Identify which cell holds the provided text, then report its (X, Y) central coordinate. 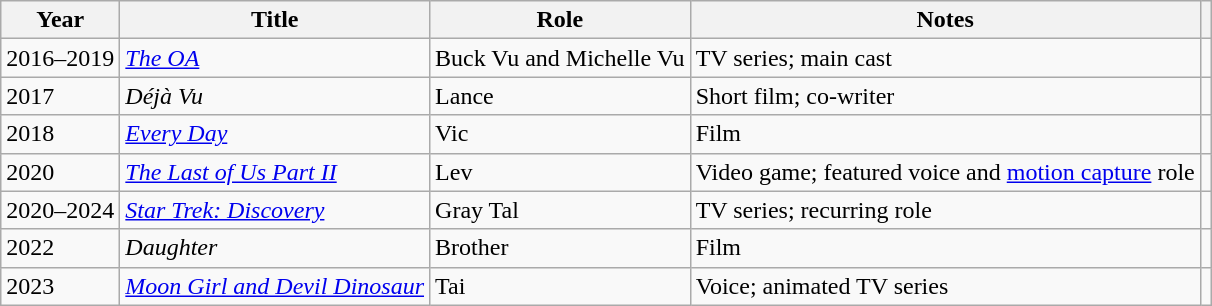
2018 (60, 134)
Brother (560, 248)
Star Trek: Discovery (275, 210)
Year (60, 20)
Lev (560, 172)
Lance (560, 96)
Short film; co-writer (945, 96)
Gray Tal (560, 210)
Voice; animated TV series (945, 286)
Déjà Vu (275, 96)
TV series; main cast (945, 58)
Buck Vu and Michelle Vu (560, 58)
Tai (560, 286)
TV series; recurring role (945, 210)
Title (275, 20)
2016–2019 (60, 58)
2020 (60, 172)
2017 (60, 96)
Moon Girl and Devil Dinosaur (275, 286)
Video game; featured voice and motion capture role (945, 172)
Daughter (275, 248)
Every Day (275, 134)
Notes (945, 20)
Role (560, 20)
2022 (60, 248)
2020–2024 (60, 210)
Vic (560, 134)
The OA (275, 58)
The Last of Us Part II (275, 172)
2023 (60, 286)
